Return (X, Y) of the center of cell containing provided text 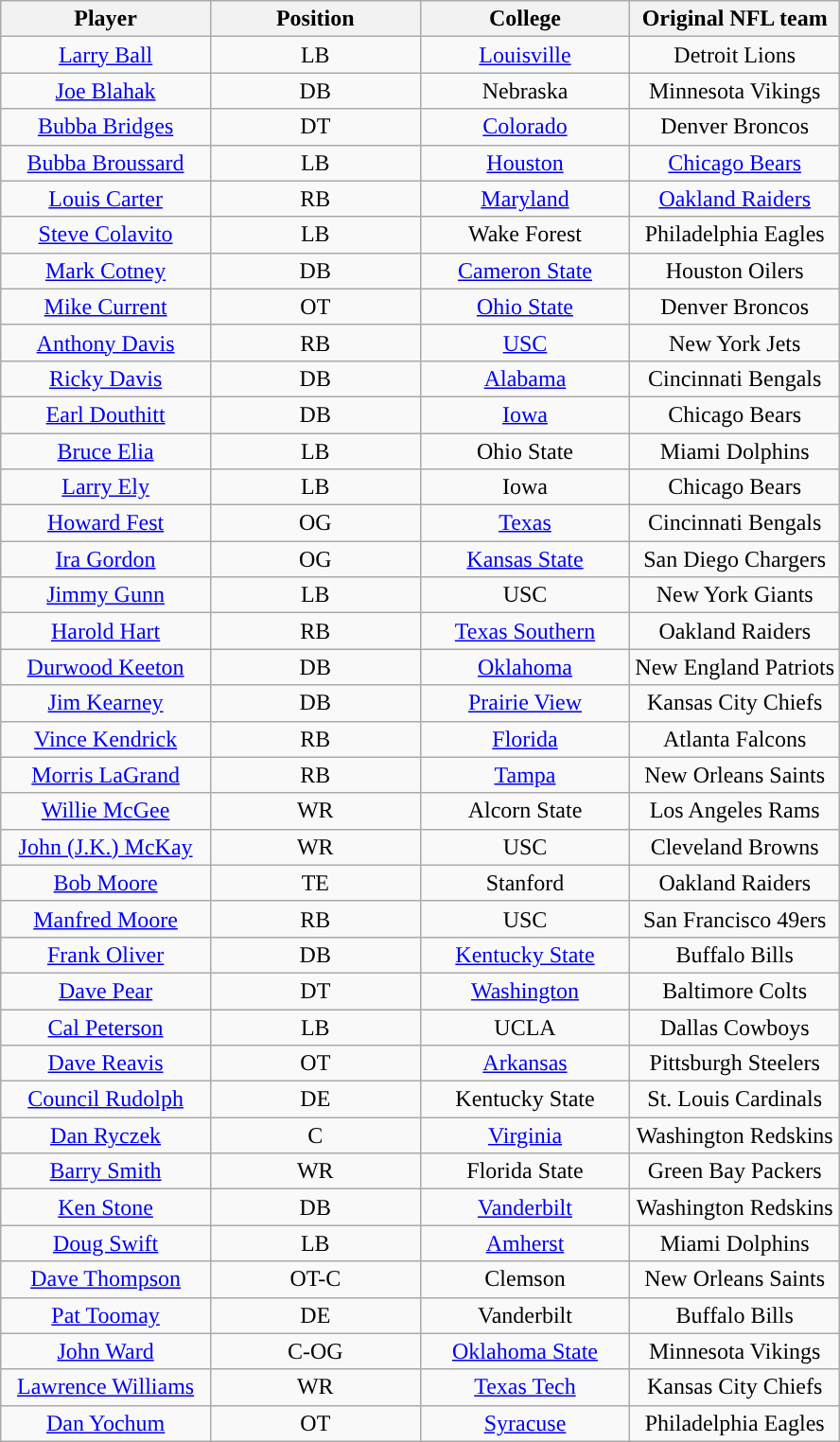
New England Patriots (735, 667)
Louis Carter (106, 199)
Kansas State (525, 559)
Cameron State (525, 271)
Bob Moore (106, 883)
Louisville (525, 55)
Dave Reavis (106, 1064)
Baltimore Colts (735, 991)
Ken Stone (106, 1207)
San Francisco 49ers (735, 919)
Cal Peterson (106, 1027)
Harold Hart (106, 631)
John Ward (106, 1351)
Los Angeles Rams (735, 811)
Atlanta Falcons (735, 739)
Doug Swift (106, 1243)
Jimmy Gunn (106, 595)
John (J.K.) McKay (106, 847)
Pat Toomay (106, 1315)
Council Rudolph (106, 1099)
Position (315, 19)
New York Jets (735, 343)
Howard Fest (106, 523)
Barry Smith (106, 1171)
Larry Ely (106, 487)
Larry Ball (106, 55)
Detroit Lions (735, 55)
Oklahoma (525, 667)
Maryland (525, 199)
Dave Pear (106, 991)
Cleveland Browns (735, 847)
Earl Douthitt (106, 414)
Durwood Keeton (106, 667)
Texas (525, 523)
Syracuse (525, 1423)
Vince Kendrick (106, 739)
Oklahoma State (525, 1351)
St. Louis Cardinals (735, 1099)
Mark Cotney (106, 271)
Texas Southern (525, 631)
Dallas Cowboys (735, 1027)
Player (106, 19)
UCLA (525, 1027)
Colorado (525, 127)
Alabama (525, 378)
Jim Kearney (106, 703)
Bubba Bridges (106, 127)
New York Giants (735, 595)
Virginia (525, 1135)
Florida State (525, 1171)
Arkansas (525, 1064)
Anthony Davis (106, 343)
C-OG (315, 1351)
Bruce Elia (106, 451)
TE (315, 883)
Dave Thompson (106, 1279)
Wake Forest (525, 235)
Nebraska (525, 91)
Willie McGee (106, 811)
Pittsburgh Steelers (735, 1064)
Frank Oliver (106, 955)
Original NFL team (735, 19)
Mike Current (106, 307)
Washington (525, 991)
Lawrence Williams (106, 1387)
Clemson (525, 1279)
Dan Yochum (106, 1423)
Amherst (525, 1243)
San Diego Chargers (735, 559)
Alcorn State (525, 811)
Stanford (525, 883)
Ricky Davis (106, 378)
C (315, 1135)
Ira Gordon (106, 559)
College (525, 19)
Texas Tech (525, 1387)
Houston (525, 163)
Manfred Moore (106, 919)
Morris LaGrand (106, 775)
Prairie View (525, 703)
Joe Blahak (106, 91)
Florida (525, 739)
Green Bay Packers (735, 1171)
Tampa (525, 775)
Houston Oilers (735, 271)
OT-C (315, 1279)
Bubba Broussard (106, 163)
Dan Ryczek (106, 1135)
Steve Colavito (106, 235)
